Scan for the cell matching the given text and deliver its (x, y) coordinate at center. 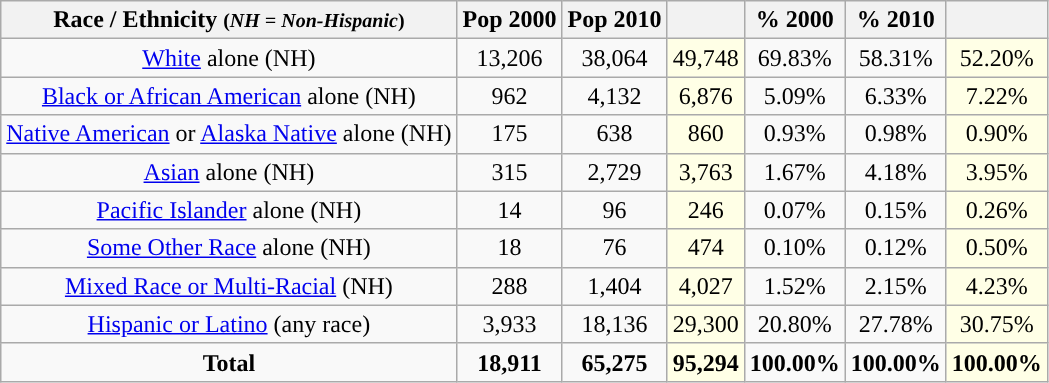
2.15% (896, 286)
% 2000 (794, 20)
29,300 (706, 324)
0.07% (794, 210)
638 (614, 134)
95,294 (706, 362)
Hispanic or Latino (any race) (229, 324)
0.15% (896, 210)
0.93% (794, 134)
65,275 (614, 362)
3,763 (706, 172)
4,132 (614, 96)
315 (510, 172)
860 (706, 134)
38,064 (614, 58)
0.26% (996, 210)
6.33% (896, 96)
20.80% (794, 324)
Pacific Islander alone (NH) (229, 210)
Mixed Race or Multi-Racial (NH) (229, 286)
2,729 (614, 172)
0.10% (794, 248)
Pop 2000 (510, 20)
49,748 (706, 58)
288 (510, 286)
0.98% (896, 134)
White alone (NH) (229, 58)
1.67% (794, 172)
0.90% (996, 134)
18,136 (614, 324)
% 2010 (896, 20)
13,206 (510, 58)
14 (510, 210)
6,876 (706, 96)
7.22% (996, 96)
4.18% (896, 172)
0.50% (996, 248)
962 (510, 96)
3.95% (996, 172)
474 (706, 248)
3,933 (510, 324)
1,404 (614, 286)
27.78% (896, 324)
175 (510, 134)
Native American or Alaska Native alone (NH) (229, 134)
246 (706, 210)
18 (510, 248)
Pop 2010 (614, 20)
30.75% (996, 324)
58.31% (896, 58)
1.52% (794, 286)
5.09% (794, 96)
96 (614, 210)
52.20% (996, 58)
18,911 (510, 362)
Total (229, 362)
Some Other Race alone (NH) (229, 248)
0.12% (896, 248)
4.23% (996, 286)
Black or African American alone (NH) (229, 96)
4,027 (706, 286)
76 (614, 248)
Asian alone (NH) (229, 172)
Race / Ethnicity (NH = Non-Hispanic) (229, 20)
69.83% (794, 58)
